From the cell containing the given text, extract its center point as (x, y) coordinate. 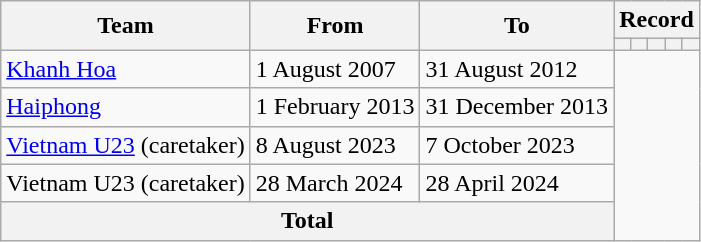
31 August 2012 (517, 69)
From (335, 26)
8 August 2023 (335, 145)
31 December 2013 (517, 107)
Record (657, 20)
28 April 2024 (517, 183)
7 October 2023 (517, 145)
1 February 2013 (335, 107)
1 August 2007 (335, 69)
Haiphong (126, 107)
Total (308, 221)
Team (126, 26)
28 March 2024 (335, 183)
To (517, 26)
Khanh Hoa (126, 69)
